Determine the [x, y] coordinate at the center of the cell enclosing the given text.  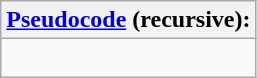
Pseudocode (recursive): [128, 20]
